Return the (X, Y) coordinate for the center point of the cell that contains the specified text.  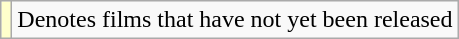
Denotes films that have not yet been released (235, 20)
